Determine the [x, y] coordinate at the center of the cell enclosing the given text.  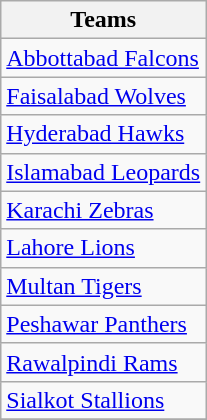
Peshawar Panthers [104, 324]
Karachi Zebras [104, 210]
Sialkot Stallions [104, 400]
Multan Tigers [104, 286]
Faisalabad Wolves [104, 96]
Teams [104, 20]
Islamabad Leopards [104, 172]
Abbottabad Falcons [104, 58]
Hyderabad Hawks [104, 134]
Lahore Lions [104, 248]
Rawalpindi Rams [104, 362]
